Provide the (x, y) coordinate of the cell's center where the given text is located.  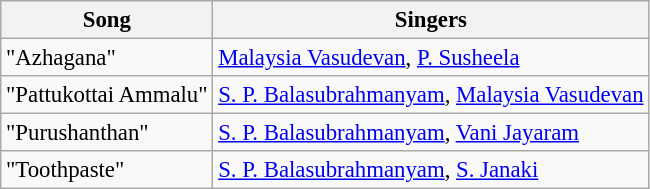
"Purushanthan" (107, 133)
Singers (431, 20)
"Toothpaste" (107, 170)
"Azhagana" (107, 58)
S. P. Balasubrahmanyam, S. Janaki (431, 170)
Malaysia Vasudevan, P. Susheela (431, 58)
"Pattukottai Ammalu" (107, 95)
Song (107, 20)
S. P. Balasubrahmanyam, Malaysia Vasudevan (431, 95)
S. P. Balasubrahmanyam, Vani Jayaram (431, 133)
